For the text-containing cell, return its midpoint in (x, y) coordinate format. 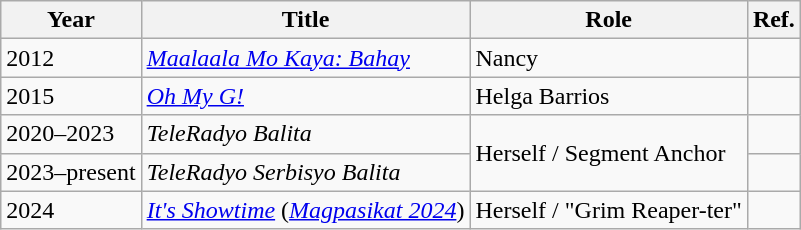
Helga Barrios (608, 96)
Maalaala Mo Kaya: Bahay (306, 58)
2023–present (71, 172)
2024 (71, 210)
It's Showtime (Magpasikat 2024) (306, 210)
TeleRadyo Balita (306, 134)
Ref. (774, 20)
Nancy (608, 58)
2012 (71, 58)
Title (306, 20)
Herself / Segment Anchor (608, 153)
Herself / "Grim Reaper-ter" (608, 210)
2015 (71, 96)
Year (71, 20)
2020–2023 (71, 134)
TeleRadyo Serbisyo Balita (306, 172)
Oh My G! (306, 96)
Role (608, 20)
